Identify which cell holds the provided text, then report its (x, y) central coordinate. 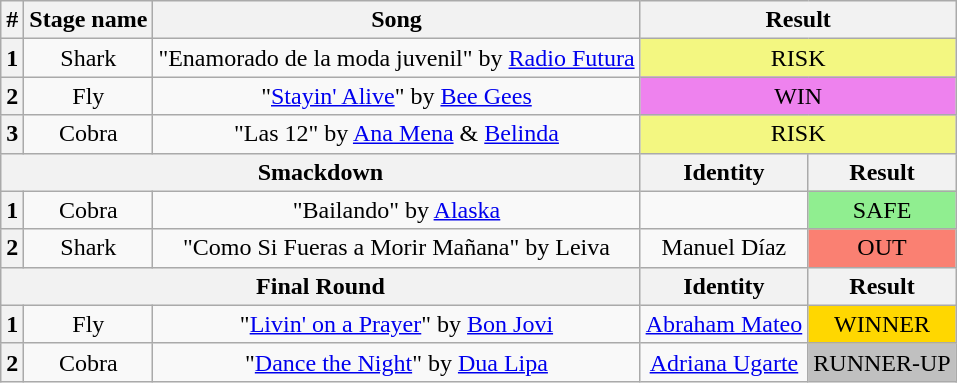
Stage name (88, 20)
Manuel Díaz (724, 248)
WIN (798, 96)
"Bailando" by Alaska (396, 210)
"Las 12" by Ana Mena & Belinda (396, 134)
SAFE (882, 210)
Song (396, 20)
"Livin' on a Prayer" by Bon Jovi (396, 324)
# (12, 20)
"Stayin' Alive" by Bee Gees (396, 96)
RUNNER-UP (882, 362)
WINNER (882, 324)
Adriana Ugarte (724, 362)
"Como Si Fueras a Morir Mañana" by Leiva (396, 248)
"Enamorado de la moda juvenil" by Radio Futura (396, 58)
Final Round (320, 286)
OUT (882, 248)
"Dance the Night" by Dua Lipa (396, 362)
3 (12, 134)
Smackdown (320, 172)
Abraham Mateo (724, 324)
